Capture the cell that displays the provided text and extract its (x, y) central coordinate. 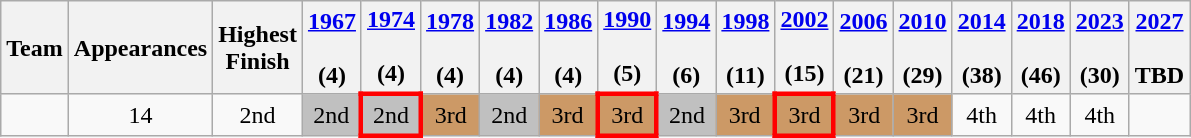
Appearances (140, 48)
1978(4) (450, 48)
1982(4) (510, 48)
1994(6) (686, 48)
2023(30) (1100, 48)
Team (35, 48)
2014(38) (982, 48)
1998(11) (746, 48)
2027TBD (1159, 48)
14 (140, 114)
2002(15) (804, 48)
1990(5) (628, 48)
2006(21) (864, 48)
2010(29) (922, 48)
1986(4) (568, 48)
1974(4) (390, 48)
HighestFinish (258, 48)
2018(46) (1040, 48)
1967(4) (332, 48)
